Capture the cell that displays the provided text and extract its (X, Y) central coordinate. 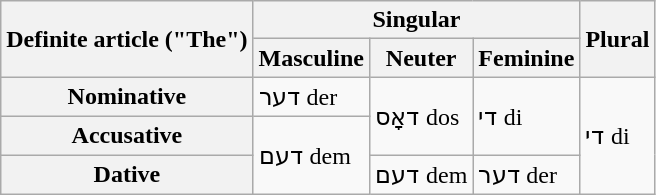
Plural (618, 39)
Dative (127, 174)
Masculine (311, 58)
Accusative (127, 135)
Definite article ("The") (127, 39)
Nominative (127, 97)
דאָס dos (420, 116)
Singular (416, 20)
Neuter (420, 58)
Feminine (526, 58)
